Provide the (x, y) coordinate of the cell's center where the given text is located.  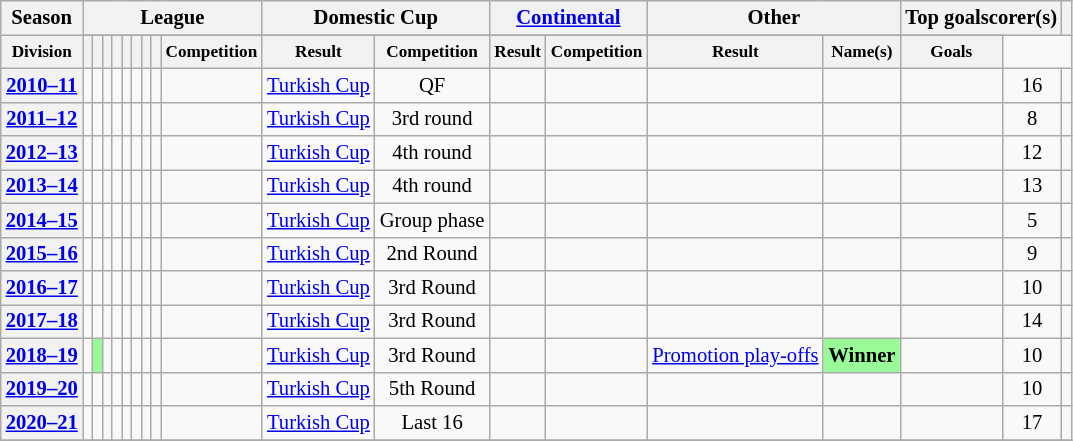
Continental (568, 17)
Winner (862, 355)
3rd round (432, 119)
2018–19 (42, 355)
Division (42, 51)
Other (774, 17)
2014–15 (42, 220)
Group phase (432, 220)
2011–12 (42, 119)
5 (1032, 220)
2019–20 (42, 389)
12 (1032, 153)
Goals (951, 51)
17 (1032, 423)
2013–14 (42, 186)
Last 16 (432, 423)
13 (1032, 186)
8 (1032, 119)
Top goalscorer(s) (981, 17)
Promotion play-offs (735, 355)
2016–17 (42, 287)
2nd Round (432, 254)
Name(s) (862, 51)
League (172, 17)
Season (42, 17)
2015–16 (42, 254)
QF (432, 85)
2020–21 (42, 423)
2012–13 (42, 153)
14 (1032, 321)
Domestic Cup (376, 17)
9 (1032, 254)
2010–11 (42, 85)
16 (1032, 85)
5th Round (432, 389)
2017–18 (42, 321)
